Locate the cell with the specified text and output its (x, y) center coordinate. 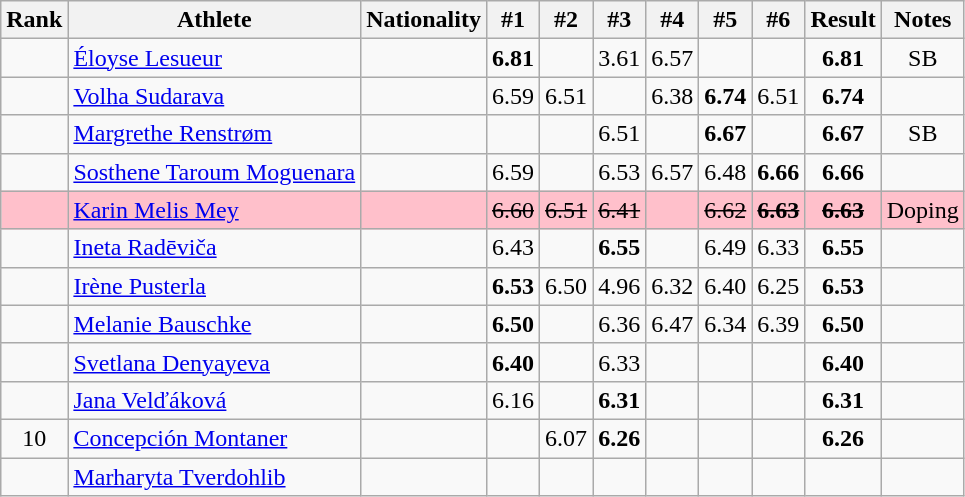
Notes (922, 20)
#6 (778, 20)
10 (34, 438)
6.25 (778, 286)
Svetlana Denyayeva (214, 362)
6.32 (672, 286)
6.62 (726, 210)
#1 (512, 20)
6.38 (672, 96)
6.07 (566, 438)
Sosthene Taroum Moguenara (214, 172)
6.39 (778, 324)
#5 (726, 20)
#4 (672, 20)
Ineta Radēviča (214, 248)
Volha Sudarava (214, 96)
6.47 (672, 324)
Nationality (424, 20)
6.49 (726, 248)
Éloyse Lesueur (214, 58)
Doping (922, 210)
6.16 (512, 400)
4.96 (620, 286)
6.48 (726, 172)
Marharyta Tverdohlib (214, 477)
Rank (34, 20)
6.36 (620, 324)
Margrethe Renstrøm (214, 134)
6.34 (726, 324)
Karin Melis Mey (214, 210)
Athlete (214, 20)
#3 (620, 20)
6.43 (512, 248)
6.41 (620, 210)
3.61 (620, 58)
6.60 (512, 210)
#2 (566, 20)
Result (843, 20)
Jana Velďáková (214, 400)
Melanie Bauschke (214, 324)
Irène Pusterla (214, 286)
Concepción Montaner (214, 438)
